Identify which cell holds the provided text, then report its [x, y] central coordinate. 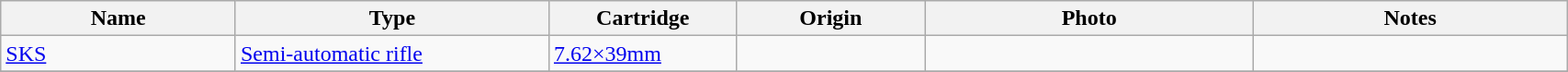
7.62×39mm [643, 54]
Photo [1089, 18]
Notes [1411, 18]
Origin [830, 18]
Cartridge [643, 18]
SKS [118, 54]
Type [391, 18]
Name [118, 18]
Semi-automatic rifle [391, 54]
